Return the (X, Y) coordinate for the center point of the cell that contains the specified text.  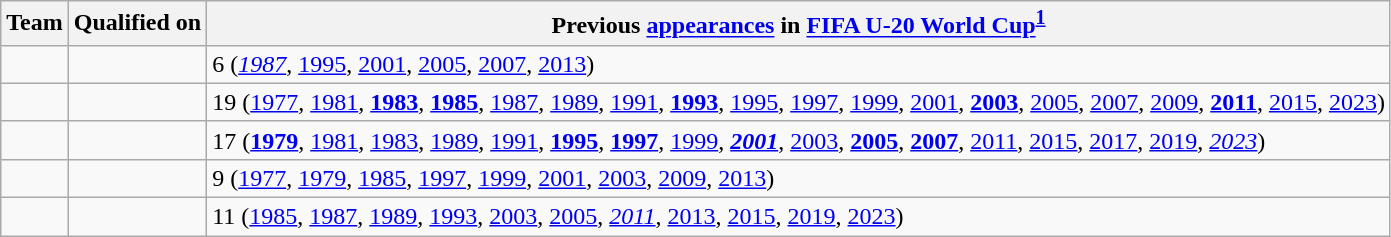
19 (1977, 1981, 1983, 1985, 1987, 1989, 1991, 1993, 1995, 1997, 1999, 2001, 2003, 2005, 2007, 2009, 2011, 2015, 2023) (799, 102)
9 (1977, 1979, 1985, 1997, 1999, 2001, 2003, 2009, 2013) (799, 178)
6 (1987, 1995, 2001, 2005, 2007, 2013) (799, 64)
Previous appearances in FIFA U-20 World Cup1 (799, 24)
Qualified on (137, 24)
11 (1985, 1987, 1989, 1993, 2003, 2005, 2011, 2013, 2015, 2019, 2023) (799, 217)
17 (1979, 1981, 1983, 1989, 1991, 1995, 1997, 1999, 2001, 2003, 2005, 2007, 2011, 2015, 2017, 2019, 2023) (799, 140)
Team (35, 24)
